Capture the cell that displays the provided text and extract its (x, y) central coordinate. 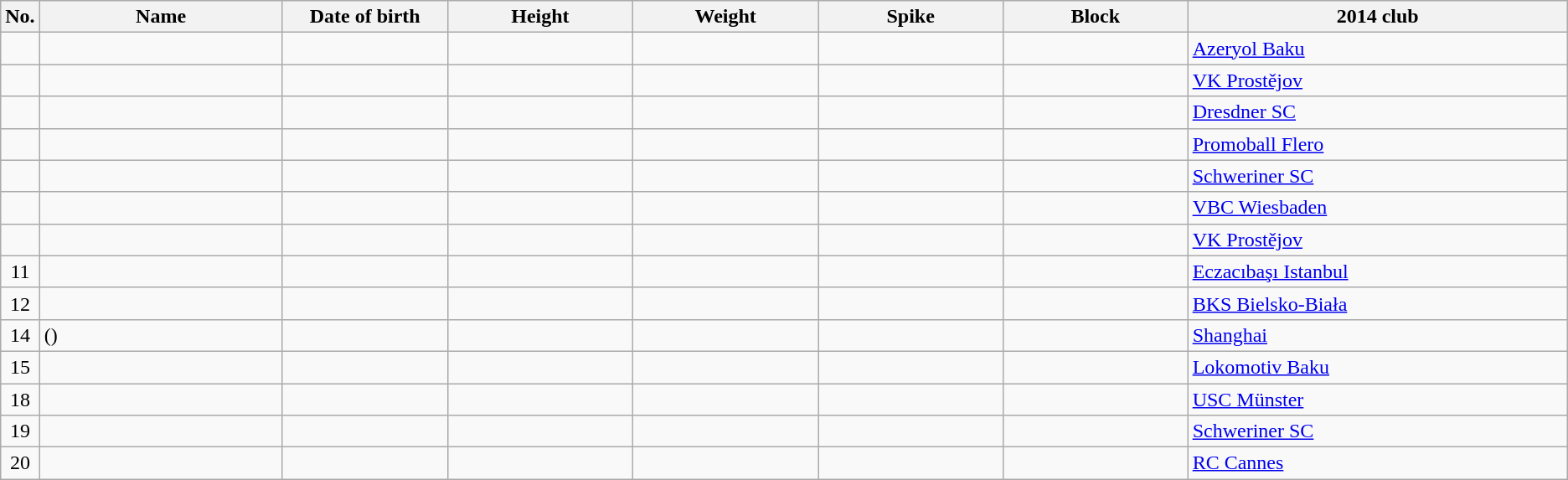
15 (20, 367)
Shanghai (1377, 335)
14 (20, 335)
12 (20, 303)
18 (20, 400)
Name (161, 17)
Lokomotiv Baku (1377, 367)
Height (539, 17)
11 (20, 271)
Dresdner SC (1377, 112)
20 (20, 463)
BKS Bielsko-Biała (1377, 303)
Eczacıbaşı Istanbul (1377, 271)
Date of birth (365, 17)
No. (20, 17)
2014 club (1377, 17)
RC Cannes (1377, 463)
Promoball Flero (1377, 144)
VBC Wiesbaden (1377, 208)
USC Münster (1377, 400)
19 (20, 431)
() (161, 335)
Azeryol Baku (1377, 49)
Spike (911, 17)
Block (1096, 17)
Weight (725, 17)
